Provide the [x, y] coordinate of the cell's center where the given text is located.  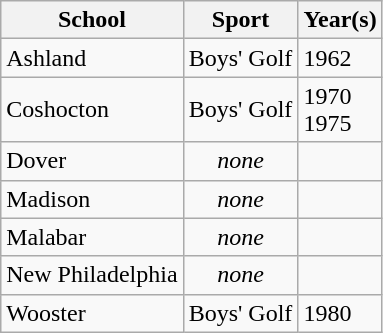
Wooster [92, 313]
Dover [92, 161]
Malabar [92, 237]
Sport [240, 20]
Madison [92, 199]
19701975 [340, 110]
1980 [340, 313]
Ashland [92, 58]
Year(s) [340, 20]
1962 [340, 58]
Coshocton [92, 110]
New Philadelphia [92, 275]
School [92, 20]
